Locate the cell with the specified text and output its [X, Y] center coordinate. 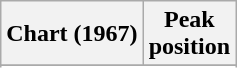
Peakposition [189, 34]
Chart (1967) [72, 34]
